Return [X, Y] of the center of cell containing provided text 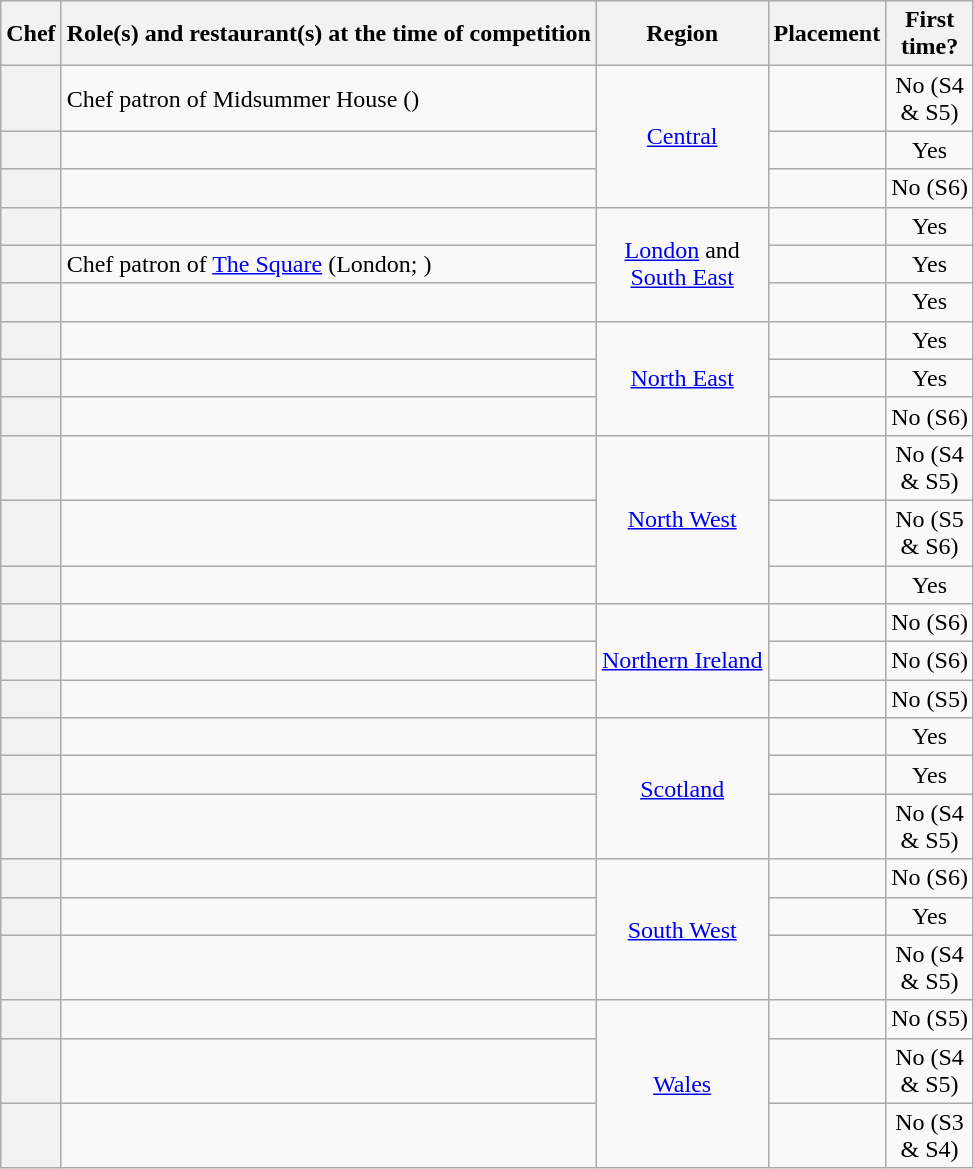
North East [682, 378]
North West [682, 519]
Wales [682, 1084]
Placement [827, 34]
South West [682, 930]
Role(s) and restaurant(s) at the time of competition [328, 34]
London andSouth East [682, 264]
Chef patron of The Square (London; ) [328, 264]
Scotland [682, 788]
Firsttime? [930, 34]
Central [682, 136]
Chef [31, 34]
Chef patron of Midsummer House () [328, 98]
Region [682, 34]
No (S5& S6) [930, 532]
Northern Ireland [682, 661]
No (S3& S4) [930, 1136]
